Return the (x, y) coordinate for the center point of the cell that contains the specified text.  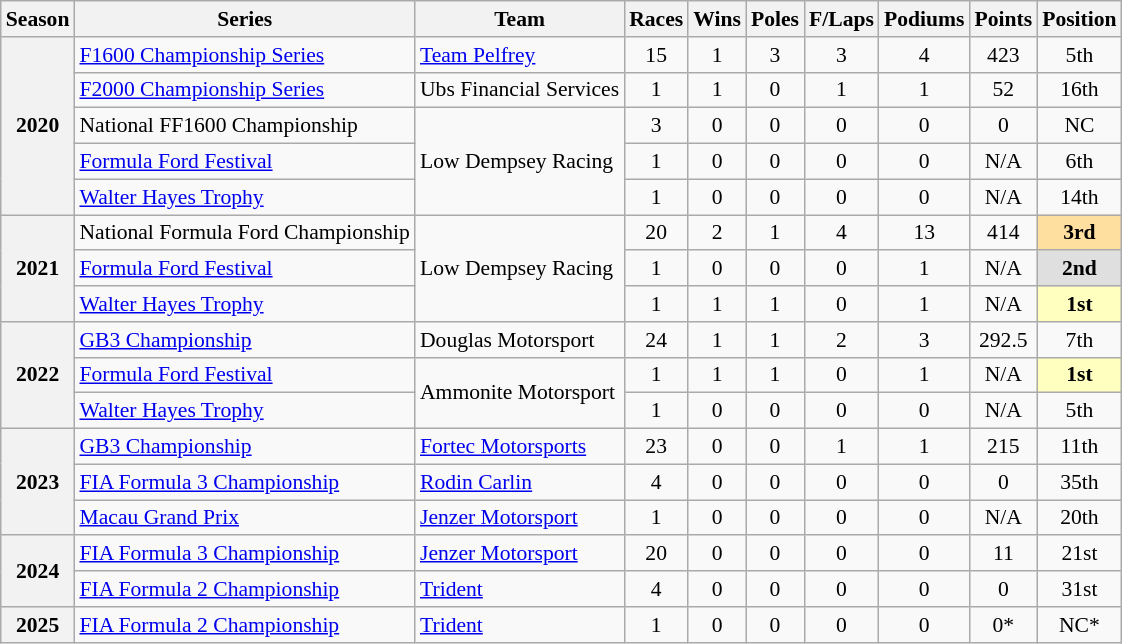
13 (924, 233)
National Formula Ford Championship (244, 233)
Position (1079, 19)
52 (1003, 90)
15 (656, 55)
Ammonite Motorsport (520, 392)
16th (1079, 90)
20th (1079, 518)
2024 (38, 572)
3rd (1079, 233)
24 (656, 340)
2021 (38, 268)
11 (1003, 554)
414 (1003, 233)
Podiums (924, 19)
0* (1003, 625)
Season (38, 19)
215 (1003, 447)
Series (244, 19)
31st (1079, 589)
292.5 (1003, 340)
Ubs Financial Services (520, 90)
2022 (38, 376)
Poles (775, 19)
6th (1079, 162)
2023 (38, 482)
423 (1003, 55)
Douglas Motorsport (520, 340)
2025 (38, 625)
NC (1079, 126)
F/Laps (842, 19)
Races (656, 19)
35th (1079, 482)
F1600 Championship Series (244, 55)
2nd (1079, 269)
Rodin Carlin (520, 482)
NC* (1079, 625)
F2000 Championship Series (244, 90)
Team Pelfrey (520, 55)
Macau Grand Prix (244, 518)
2020 (38, 126)
Fortec Motorsports (520, 447)
National FF1600 Championship (244, 126)
Wins (717, 19)
Points (1003, 19)
11th (1079, 447)
14th (1079, 197)
23 (656, 447)
21st (1079, 554)
Team (520, 19)
7th (1079, 340)
